Extract the (x, y) coordinate from the center of the cell holding the provided text.  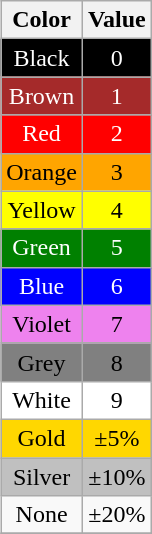
3 (116, 172)
±10% (116, 477)
2 (116, 134)
White (42, 400)
1 (116, 96)
5 (116, 248)
Gold (42, 438)
Blue (42, 286)
Black (42, 58)
None (42, 515)
9 (116, 400)
Grey (42, 362)
Brown (42, 96)
Silver (42, 477)
7 (116, 324)
±20% (116, 515)
±5% (116, 438)
8 (116, 362)
Color (42, 20)
Yellow (42, 210)
6 (116, 286)
4 (116, 210)
Red (42, 134)
Violet (42, 324)
Green (42, 248)
Value (116, 20)
Orange (42, 172)
0 (116, 58)
